Provide the [x, y] coordinate of the cell's center where the given text is located.  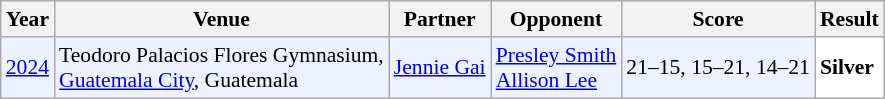
Opponent [556, 19]
Score [718, 19]
2024 [28, 68]
Year [28, 19]
Teodoro Palacios Flores Gymnasium,Guatemala City, Guatemala [222, 68]
Venue [222, 19]
Result [850, 19]
Jennie Gai [440, 68]
21–15, 15–21, 14–21 [718, 68]
Partner [440, 19]
Silver [850, 68]
Presley Smith Allison Lee [556, 68]
